Search for the cell housing the specified text and yield its (X, Y) center coordinate. 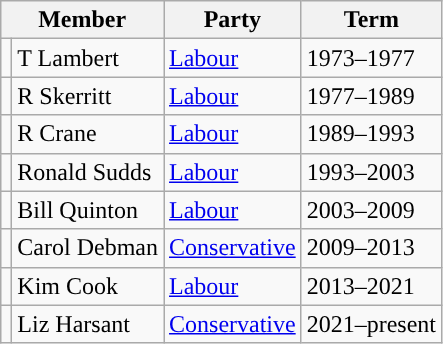
Party (233, 20)
R Crane (88, 134)
Term (371, 20)
2013–2021 (371, 286)
2003–2009 (371, 210)
2021–present (371, 324)
Bill Quinton (88, 210)
1977–1989 (371, 96)
T Lambert (88, 58)
1973–1977 (371, 58)
Ronald Sudds (88, 172)
R Skerritt (88, 96)
1993–2003 (371, 172)
Carol Debman (88, 248)
1989–1993 (371, 134)
Liz Harsant (88, 324)
Kim Cook (88, 286)
2009–2013 (371, 248)
Member (82, 20)
